Pinpoint the cell where the given text exists, returning its (x, y) midpoint coordinate. 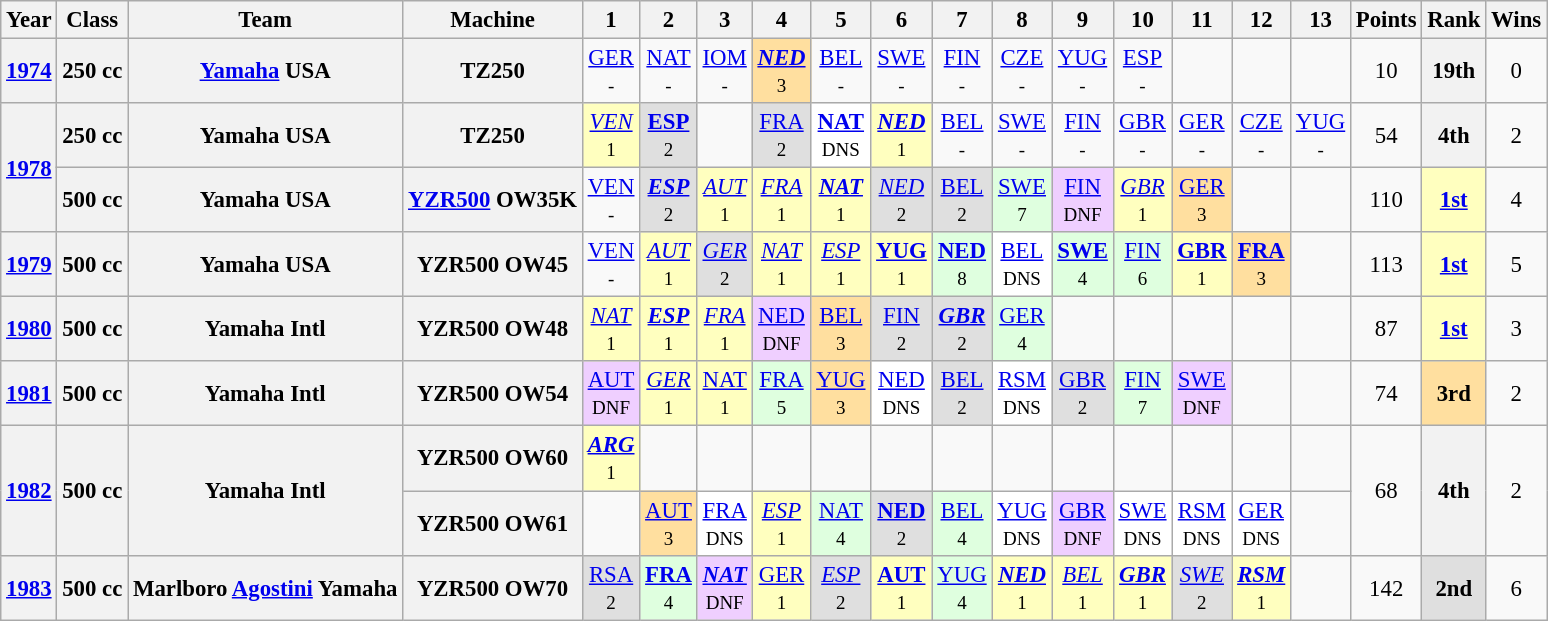
68 (1386, 490)
Class (92, 20)
GBRDNF (1082, 524)
YZR500 OW48 (493, 330)
NED8 (962, 264)
YZR500 OW60 (493, 458)
1979 (29, 264)
FRA3 (1262, 264)
FINDNF (1082, 200)
NATDNF (724, 588)
9 (1082, 20)
Team (266, 20)
1974 (29, 72)
FIN7 (1142, 394)
SWE4 (1082, 264)
BEL3 (841, 330)
BEL1 (1082, 588)
11 (1202, 20)
13 (1321, 20)
54 (1386, 136)
YUG4 (962, 588)
Marlboro Agostini Yamaha (266, 588)
VEN1 (610, 136)
FIN2 (902, 330)
YUG1 (902, 264)
FRADNS (724, 524)
ARG1 (610, 458)
SWEDNF (1202, 394)
AUTDNF (610, 394)
YUG3 (841, 394)
0 (1516, 72)
1982 (29, 490)
GER2 (724, 264)
RSA2 (610, 588)
SWEDNS (1142, 524)
YZR500 OW61 (493, 524)
Year (29, 20)
GERDNS (1262, 524)
GER3 (1202, 200)
142 (1386, 588)
FRA2 (782, 136)
NATDNS (841, 136)
1983 (29, 588)
Wins (1516, 20)
YZR500 OW70 (493, 588)
2nd (1454, 588)
FIN6 (1142, 264)
NEDDNF (782, 330)
3rd (1454, 394)
IOM- (724, 72)
ESP- (1142, 72)
NEDDNS (902, 394)
SWE7 (1022, 200)
NED3 (782, 72)
RSM1 (1262, 588)
1981 (29, 394)
1980 (29, 330)
1978 (29, 168)
74 (1386, 394)
YZR500 OW45 (493, 264)
FRA5 (782, 394)
SWE2 (1202, 588)
NAT- (668, 72)
87 (1386, 330)
GBR- (1142, 136)
FRA4 (668, 588)
Machine (493, 20)
110 (1386, 200)
GER4 (1022, 330)
113 (1386, 264)
NAT4 (841, 524)
AUT3 (668, 524)
Points (1386, 20)
19th (1454, 72)
YUGDNS (1022, 524)
8 (1022, 20)
YZR500 OW54 (493, 394)
BEL4 (962, 524)
YZR500 OW35K (493, 200)
BELDNS (1022, 264)
12 (1262, 20)
1 (610, 20)
Rank (1454, 20)
7 (962, 20)
